Provide the [X, Y] coordinate of the cell's center where the given text is located.  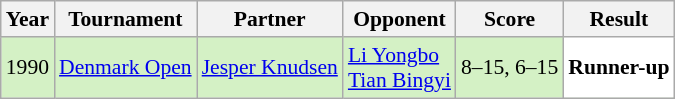
Tournament [126, 19]
Opponent [400, 19]
1990 [28, 68]
Partner [270, 19]
Jesper Knudsen [270, 68]
Li Yongbo Tian Bingyi [400, 68]
Denmark Open [126, 68]
Year [28, 19]
Result [618, 19]
Runner-up [618, 68]
8–15, 6–15 [510, 68]
Score [510, 19]
